Pinpoint the cell where the given text exists, returning its (x, y) midpoint coordinate. 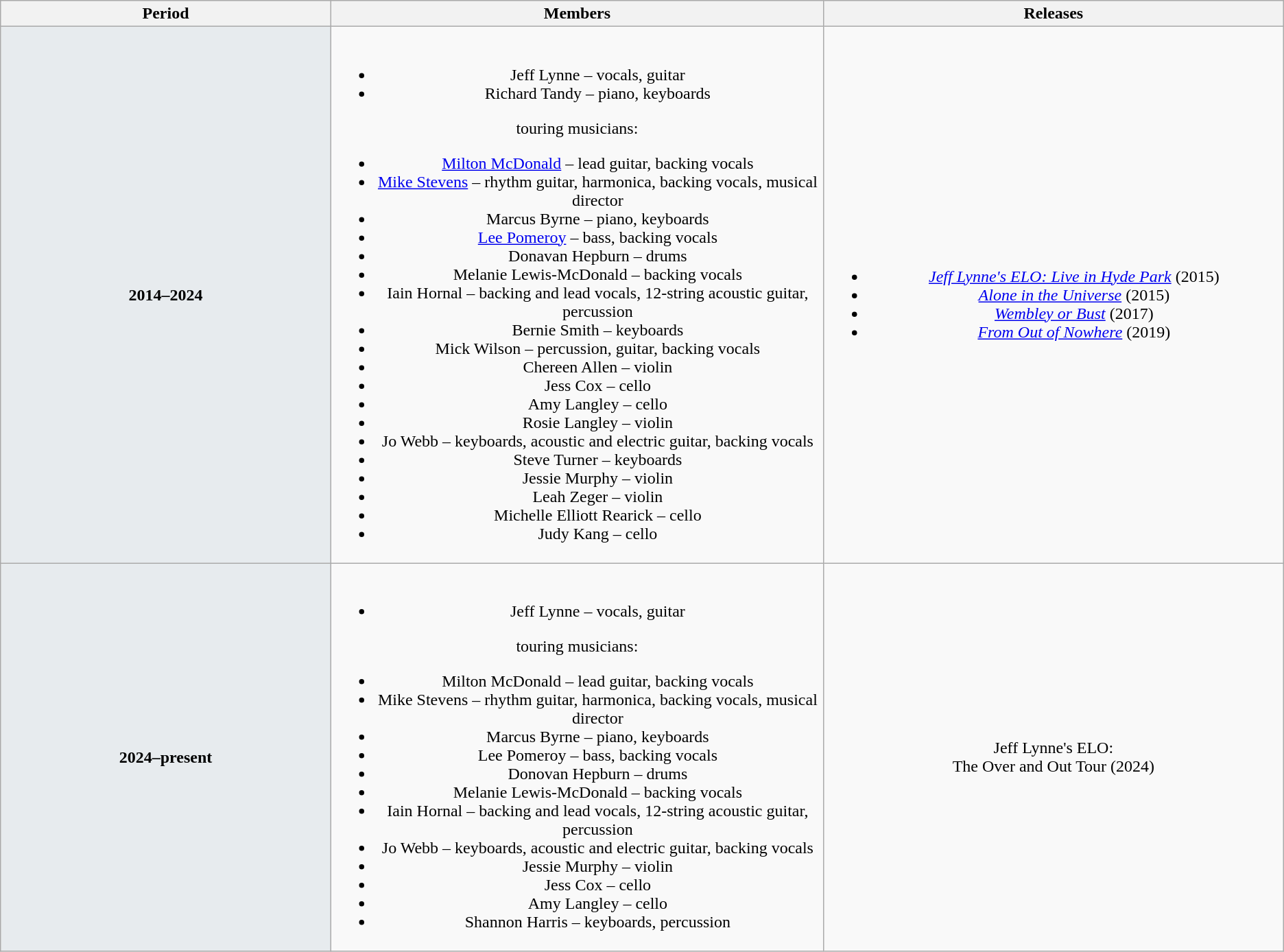
Members (577, 14)
Jeff Lynne's ELO: Live in Hyde Park (2015)Alone in the Universe (2015) Wembley or Bust (2017) From Out of Nowhere (2019) (1054, 295)
Releases (1054, 14)
2024–present (166, 757)
2014–2024 (166, 295)
Period (166, 14)
Jeff Lynne's ELO:The Over and Out Tour (2024) (1054, 757)
